Search for the cell housing the specified text and yield its [x, y] center coordinate. 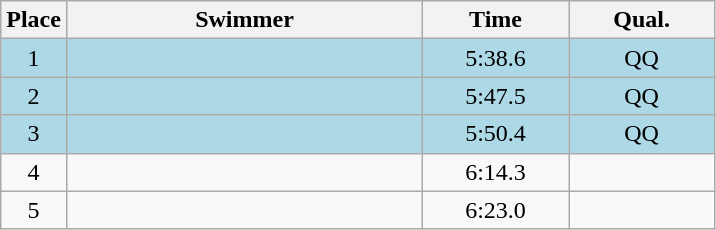
1 [34, 58]
6:23.0 [496, 210]
5:50.4 [496, 134]
3 [34, 134]
2 [34, 96]
6:14.3 [496, 172]
5:38.6 [496, 58]
5:47.5 [496, 96]
Time [496, 20]
Place [34, 20]
4 [34, 172]
Swimmer [244, 20]
Qual. [642, 20]
5 [34, 210]
